Scan for the cell matching the given text and deliver its [X, Y] coordinate at center. 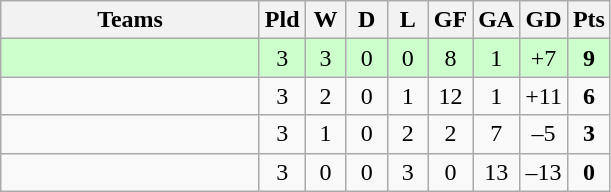
GA [496, 20]
13 [496, 172]
12 [450, 96]
7 [496, 134]
Teams [130, 20]
+7 [544, 58]
Pld [282, 20]
–13 [544, 172]
+11 [544, 96]
9 [588, 58]
Pts [588, 20]
D [366, 20]
GF [450, 20]
L [408, 20]
W [326, 20]
8 [450, 58]
GD [544, 20]
–5 [544, 134]
6 [588, 96]
